Return the (X, Y) coordinate for the center point of the cell that contains the specified text.  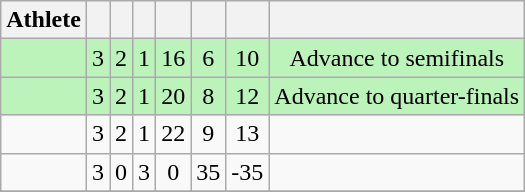
Athlete (44, 20)
-35 (248, 172)
Advance to quarter-finals (397, 96)
12 (248, 96)
16 (174, 58)
Advance to semifinals (397, 58)
9 (208, 134)
6 (208, 58)
8 (208, 96)
35 (208, 172)
20 (174, 96)
22 (174, 134)
10 (248, 58)
13 (248, 134)
